Detect which cell encompasses the target text, then output its (X, Y) center coordinate. 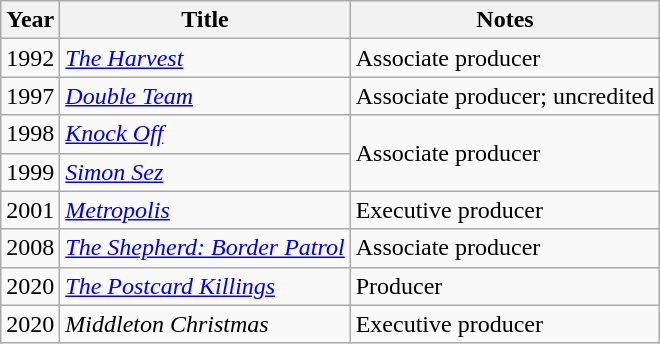
2001 (30, 210)
Knock Off (205, 134)
Notes (505, 20)
Middleton Christmas (205, 324)
2008 (30, 248)
1992 (30, 58)
Simon Sez (205, 172)
Producer (505, 286)
1997 (30, 96)
The Postcard Killings (205, 286)
Double Team (205, 96)
Metropolis (205, 210)
Associate producer; uncredited (505, 96)
The Shepherd: Border Patrol (205, 248)
Title (205, 20)
1998 (30, 134)
The Harvest (205, 58)
Year (30, 20)
1999 (30, 172)
